Identify which cell holds the provided text, then report its (X, Y) central coordinate. 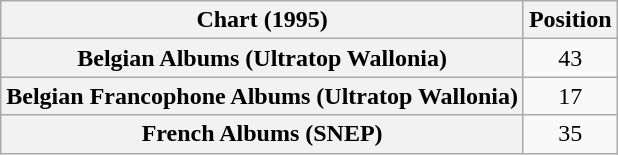
French Albums (SNEP) (262, 134)
Belgian Francophone Albums (Ultratop Wallonia) (262, 96)
Position (570, 20)
17 (570, 96)
Chart (1995) (262, 20)
43 (570, 58)
35 (570, 134)
Belgian Albums (Ultratop Wallonia) (262, 58)
